Pinpoint the cell where the given text exists, returning its (X, Y) midpoint coordinate. 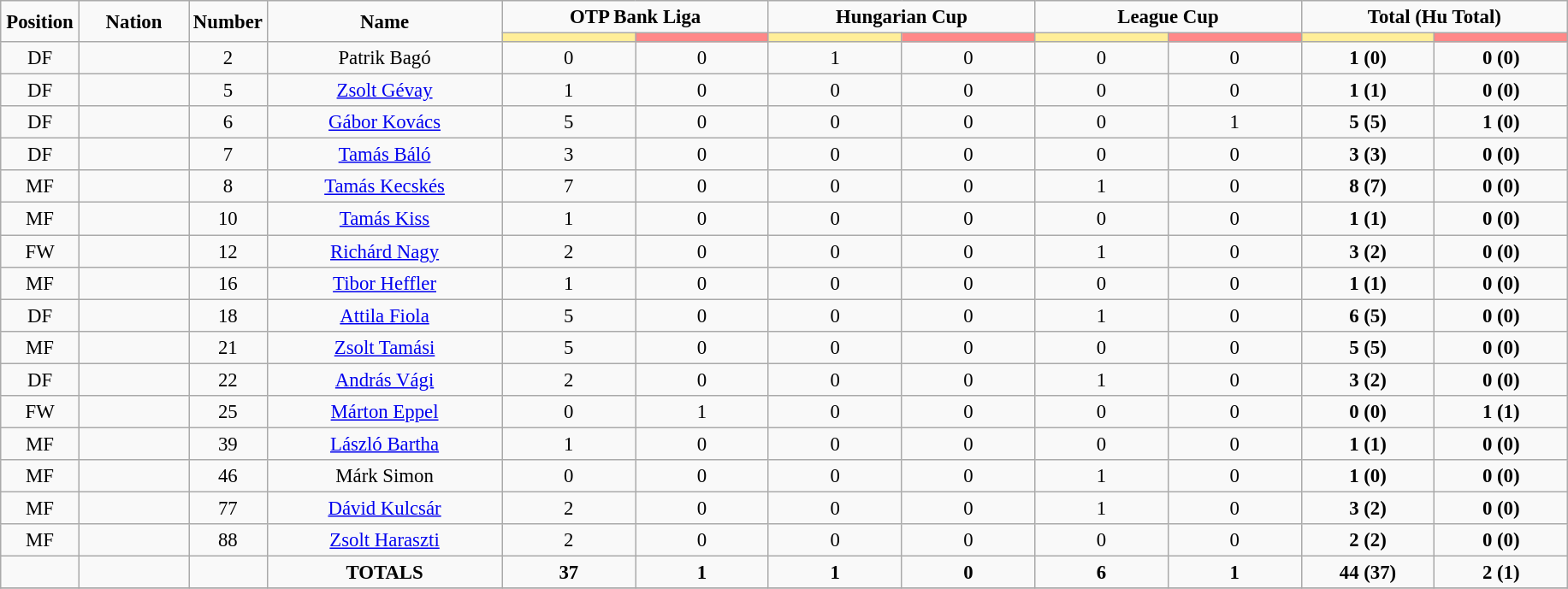
8 (228, 187)
Name (385, 21)
25 (228, 412)
Nation (133, 21)
Richárd Nagy (385, 251)
László Bartha (385, 444)
Dávid Kulcsár (385, 508)
Zsolt Gévay (385, 91)
12 (228, 251)
46 (228, 476)
Márk Simon (385, 476)
88 (228, 540)
Tamás Kiss (385, 219)
Gábor Kovács (385, 122)
37 (569, 573)
Hungarian Cup (902, 17)
Attila Fiola (385, 315)
10 (228, 219)
OTP Bank Liga (635, 17)
18 (228, 315)
3 (569, 155)
Number (228, 21)
77 (228, 508)
2 (2) (1368, 540)
Tamás Kecskés (385, 187)
8 (7) (1368, 187)
22 (228, 380)
Position (40, 21)
21 (228, 347)
Patrik Bagó (385, 58)
András Vági (385, 380)
Tibor Heffler (385, 283)
3 (3) (1368, 155)
44 (37) (1368, 573)
Tamás Báló (385, 155)
39 (228, 444)
16 (228, 283)
Total (Hu Total) (1435, 17)
2 (1) (1501, 573)
Zsolt Tamási (385, 347)
Márton Eppel (385, 412)
Zsolt Haraszti (385, 540)
TOTALS (385, 573)
League Cup (1169, 17)
6 (5) (1368, 315)
